Determine the [x, y] coordinate at the center of the cell enclosing the given text.  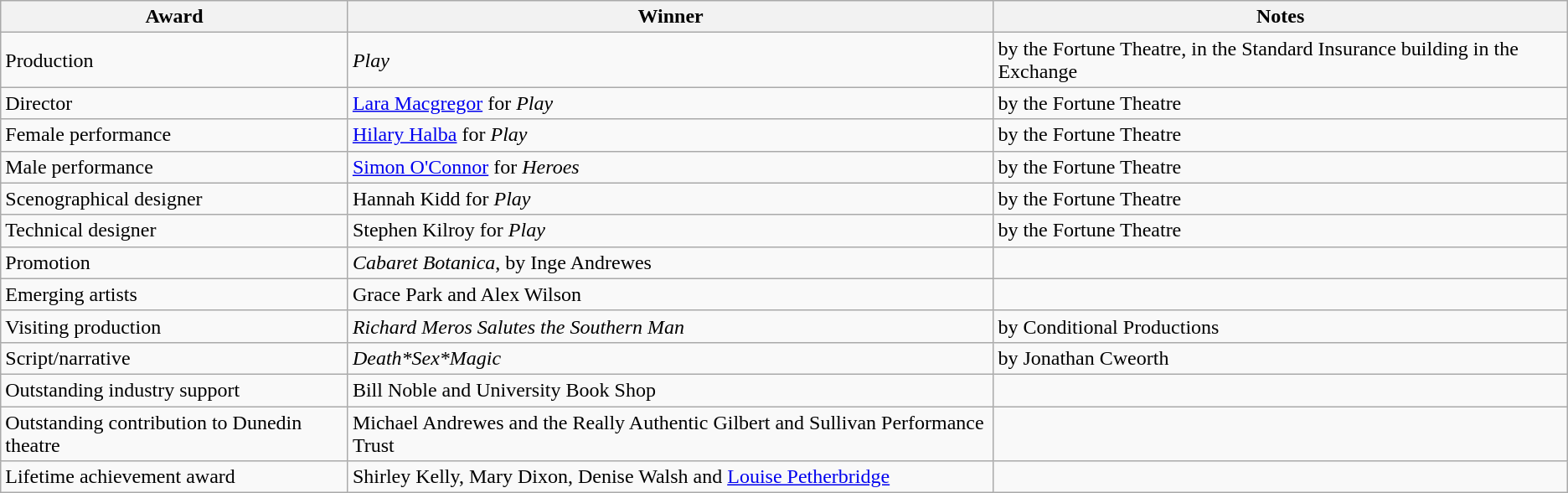
Promotion [174, 262]
Technical designer [174, 231]
Script/narrative [174, 358]
Outstanding contribution to Dunedin theatre [174, 433]
by the Fortune Theatre, in the Standard Insurance building in the Exchange [1280, 60]
Notes [1280, 17]
Play [670, 60]
Outstanding industry support [174, 390]
by Jonathan Cweorth [1280, 358]
Visiting production [174, 326]
Hilary Halba for Play [670, 135]
Michael Andrewes and the Really Authentic Gilbert and Sullivan Performance Trust [670, 433]
Scenographical designer [174, 199]
Death*Sex*Magic [670, 358]
Simon O'Connor for Heroes [670, 167]
Grace Park and Alex Wilson [670, 294]
Lara Macgregor for Play [670, 103]
Cabaret Botanica, by Inge Andrewes [670, 262]
Director [174, 103]
Shirley Kelly, Mary Dixon, Denise Walsh and Louise Petherbridge [670, 477]
Stephen Kilroy for Play [670, 231]
Lifetime achievement award [174, 477]
Award [174, 17]
Richard Meros Salutes the Southern Man [670, 326]
Hannah Kidd for Play [670, 199]
by Conditional Productions [1280, 326]
Production [174, 60]
Emerging artists [174, 294]
Female performance [174, 135]
Winner [670, 17]
Bill Noble and University Book Shop [670, 390]
Male performance [174, 167]
